Provide the [x, y] coordinate of the cell's center where the given text is located.  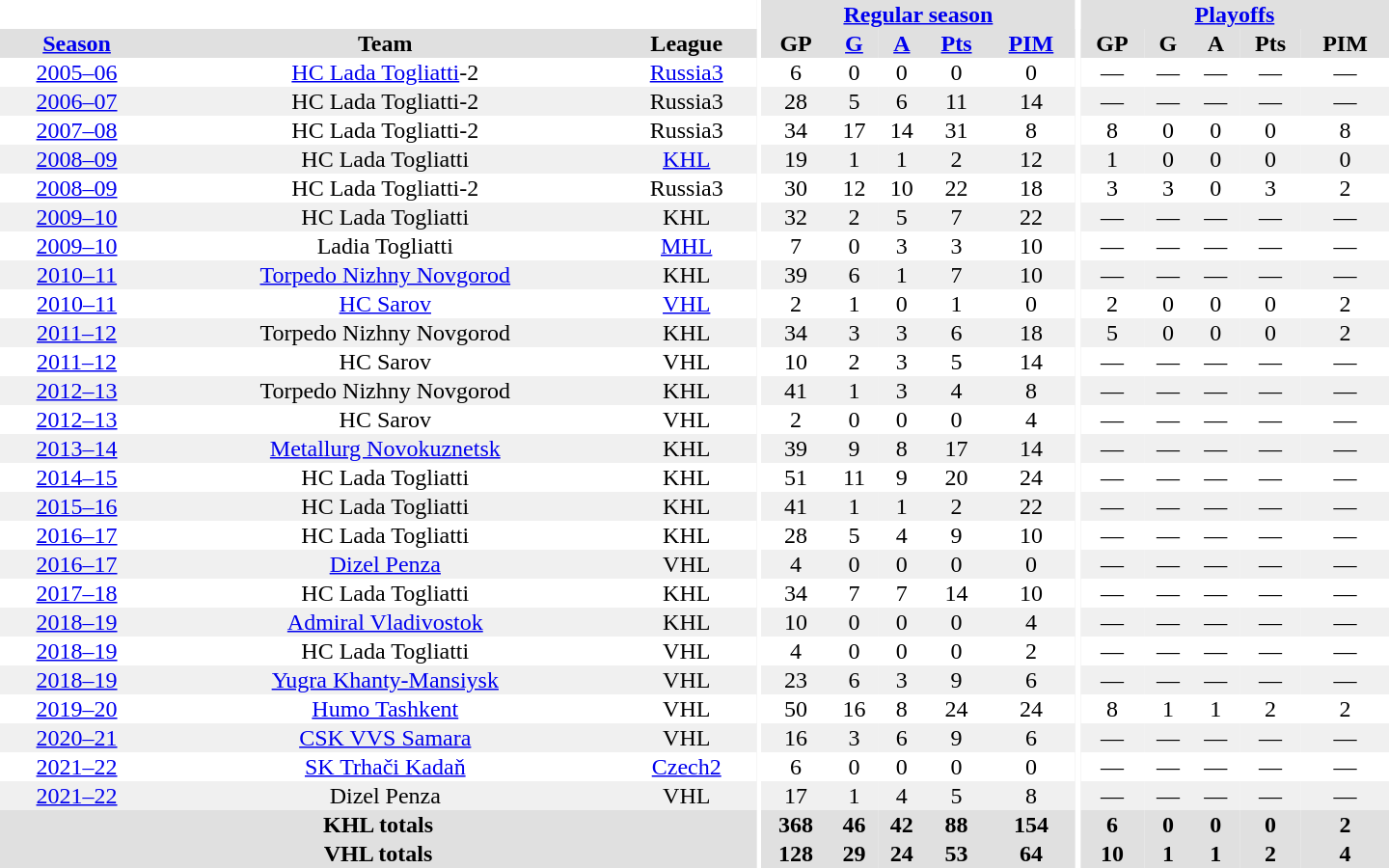
Admiral Vladivostok [385, 622]
30 [795, 188]
19 [795, 159]
50 [795, 709]
MHL [686, 246]
League [686, 43]
Humo Tashkent [385, 709]
88 [957, 825]
Regular season [918, 14]
2013–14 [77, 448]
2019–20 [77, 709]
368 [795, 825]
Yugra Khanty-Mansiysk [385, 680]
32 [795, 217]
Season [77, 43]
23 [795, 680]
CSK VVS Samara [385, 738]
53 [957, 854]
2017–18 [77, 593]
64 [1032, 854]
2006–07 [77, 101]
128 [795, 854]
42 [901, 825]
2015–16 [77, 506]
2020–21 [77, 738]
KHL totals [378, 825]
29 [855, 854]
Czech2 [686, 767]
Playoffs [1235, 14]
46 [855, 825]
Team [385, 43]
20 [957, 477]
51 [795, 477]
2014–15 [77, 477]
Metallurg Novokuznetsk [385, 448]
154 [1032, 825]
SK Trhači Kadaň [385, 767]
Ladia Togliatti [385, 246]
2007–08 [77, 130]
VHL totals [378, 854]
31 [957, 130]
2005–06 [77, 72]
